From the cell containing the given text, extract its center point as [x, y] coordinate. 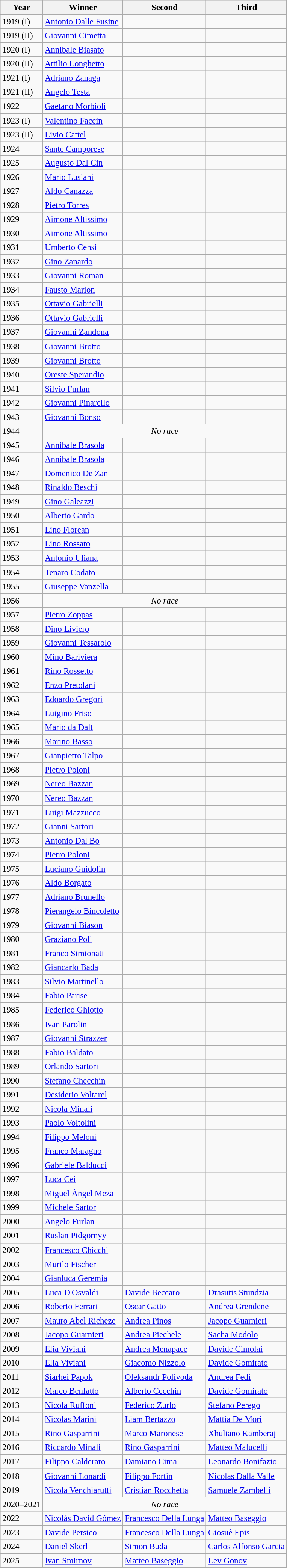
Fausto Marion [83, 290]
Attilio Longhetto [83, 64]
Marco Maronese [165, 1434]
Sacha Modolo [246, 1335]
1955 [22, 586]
1973 [22, 841]
2008 [22, 1335]
2013 [22, 1405]
Tenaro Codato [83, 572]
Siarhei Papok [83, 1377]
Xhuliano Kamberaj [246, 1434]
Antonio Dalle Fusine [83, 22]
Winner [83, 8]
2011 [22, 1377]
1959 [22, 643]
1975 [22, 869]
1983 [22, 982]
1989 [22, 1066]
Franco Simionati [83, 954]
2006 [22, 1307]
Oscar Gatto [165, 1307]
Antonio Dal Bo [83, 841]
Murilo Fischer [83, 1264]
1962 [22, 685]
1941 [22, 389]
1981 [22, 954]
2007 [22, 1321]
1968 [22, 770]
Aldo Borgato [83, 883]
Davide Persico [83, 1532]
2005 [22, 1292]
1951 [22, 530]
1977 [22, 897]
Giacomo Nizzolo [165, 1363]
Ruslan Pidgornyy [83, 1236]
2025 [22, 1560]
Nicolás David Gómez [83, 1518]
1964 [22, 714]
1991 [22, 1095]
1978 [22, 911]
Enzo Pretolani [83, 685]
1935 [22, 304]
Gianluca Geremia [83, 1278]
1946 [22, 459]
Paolo Voltolini [83, 1123]
Luigi Mazzucco [83, 812]
Gianpietro Talpo [83, 756]
Roberto Ferrari [83, 1307]
1974 [22, 855]
1952 [22, 544]
1942 [22, 403]
Luca Cei [83, 1179]
Pietro Zoppas [83, 614]
Lino Rossato [83, 544]
Giovanni Pinarello [83, 403]
1961 [22, 671]
1986 [22, 1024]
1922 [22, 106]
2014 [22, 1419]
Orlando Sartori [83, 1066]
1925 [22, 163]
1996 [22, 1165]
2020–2021 [22, 1504]
Lino Florean [83, 530]
Ivan Smirnov [83, 1560]
Annibale Biasato [83, 50]
Edoardo Gregori [83, 699]
Sante Camporese [83, 149]
Giovanni Tessarolo [83, 643]
Giovanni Biason [83, 925]
1929 [22, 219]
Mario Lusiani [83, 177]
2000 [22, 1222]
2022 [22, 1518]
Riccardo Minali [83, 1448]
1921 (II) [22, 92]
Federico Ghiotto [83, 1010]
2012 [22, 1391]
Ivan Parolin [83, 1024]
Giovanni Cimetta [83, 36]
2024 [22, 1547]
Drasutis Stundzia [246, 1292]
2017 [22, 1462]
Silvio Martinello [83, 982]
Mino Bariviera [83, 657]
1947 [22, 474]
1987 [22, 1038]
Valentino Faccin [83, 121]
Aldo Canazza [83, 191]
1949 [22, 502]
1992 [22, 1109]
Fabio Parise [83, 996]
Mattia De Mori [246, 1419]
Giovanni Roman [83, 276]
Andrea Grendene [246, 1307]
Francesco Chicchi [83, 1250]
Samuele Zambelli [246, 1490]
Leonardo Bonifazio [246, 1462]
Angelo Furlan [83, 1222]
1923 (I) [22, 121]
Third [246, 8]
Miguel Ángel Meza [83, 1194]
Lev Gonov [246, 1560]
1970 [22, 798]
Carlos Alfonso Garcia [246, 1547]
Cristian Rocchetta [165, 1490]
Gino Zanardo [83, 262]
Pietro Torres [83, 205]
1940 [22, 374]
1979 [22, 925]
Rinaldo Beschi [83, 487]
Nicolas Dalla Valle [246, 1476]
1985 [22, 1010]
2019 [22, 1490]
1924 [22, 149]
Andrea Fedi [246, 1377]
1997 [22, 1179]
Giovanni Lonardi [83, 1476]
Gabriele Balducci [83, 1165]
Giovanni Zandona [83, 332]
Filippo Fortin [165, 1476]
1969 [22, 784]
Giovanni Bonso [83, 417]
Graziano Poli [83, 939]
Antonio Uliana [83, 558]
Filippo Calderaro [83, 1462]
Federico Zurlo [165, 1405]
1945 [22, 445]
1944 [22, 431]
Dino Liviero [83, 629]
1931 [22, 247]
Simon Buda [165, 1547]
1919 (I) [22, 22]
Angelo Testa [83, 92]
1948 [22, 487]
2010 [22, 1363]
1995 [22, 1151]
1994 [22, 1137]
Desiderio Voltarel [83, 1095]
2018 [22, 1476]
Andrea Piechele [165, 1335]
1965 [22, 727]
Nicola Minali [83, 1109]
2002 [22, 1250]
1982 [22, 967]
Andrea Pinos [165, 1321]
1958 [22, 629]
2003 [22, 1264]
1930 [22, 233]
2001 [22, 1236]
1926 [22, 177]
1957 [22, 614]
Michele Sartor [83, 1207]
Livio Cattel [83, 134]
Luciano Guidolin [83, 869]
Marco Benfatto [83, 1391]
1920 (II) [22, 64]
1984 [22, 996]
Second [165, 8]
Luigino Friso [83, 714]
Damiano Cima [165, 1462]
Marino Basso [83, 742]
Stefano Perego [246, 1405]
1998 [22, 1194]
Filippo Meloni [83, 1137]
Davide Cimolai [246, 1349]
1920 (I) [22, 50]
1927 [22, 191]
1934 [22, 290]
Luca D'Osvaldi [83, 1292]
1963 [22, 699]
Daniel Skerl [83, 1547]
1956 [22, 601]
1936 [22, 318]
Augusto Dal Cin [83, 163]
Nicolas Marini [83, 1419]
Oreste Sperandio [83, 374]
Matteo Malucelli [246, 1448]
1999 [22, 1207]
Umberto Censi [83, 247]
1953 [22, 558]
2023 [22, 1532]
Andrea Menapace [165, 1349]
Gianni Sartori [83, 826]
1954 [22, 572]
Oleksandr Polivoda [165, 1377]
Gino Galeazzi [83, 502]
Adriano Zanaga [83, 78]
2004 [22, 1278]
Alberto Cecchin [165, 1391]
1976 [22, 883]
1980 [22, 939]
Gaetano Morbioli [83, 106]
1943 [22, 417]
Year [22, 8]
1990 [22, 1081]
Silvio Furlan [83, 389]
2009 [22, 1349]
Giosuè Epis [246, 1532]
2015 [22, 1434]
Mauro Abel Richeze [83, 1321]
1950 [22, 516]
Alberto Gardo [83, 516]
Mario da Dalt [83, 727]
Giovanni Strazzer [83, 1038]
1988 [22, 1052]
1939 [22, 361]
1928 [22, 205]
1966 [22, 742]
1923 (II) [22, 134]
Domenico De Zan [83, 474]
1938 [22, 346]
Nicola Ruffoni [83, 1405]
2016 [22, 1448]
Adriano Brunello [83, 897]
Giuseppe Vanzella [83, 586]
1919 (II) [22, 36]
Rino Rossetto [83, 671]
1972 [22, 826]
Giancarlo Bada [83, 967]
1993 [22, 1123]
1933 [22, 276]
1932 [22, 262]
Stefano Checchin [83, 1081]
Pierangelo Bincoletto [83, 911]
Fabio Baldato [83, 1052]
Nicola Venchiarutti [83, 1490]
1937 [22, 332]
1960 [22, 657]
Franco Maragno [83, 1151]
1971 [22, 812]
Davide Beccaro [165, 1292]
1967 [22, 756]
Liam Bertazzo [165, 1419]
1921 (I) [22, 78]
